Provide the (x, y) coordinate of the cell's center where the given text is located.  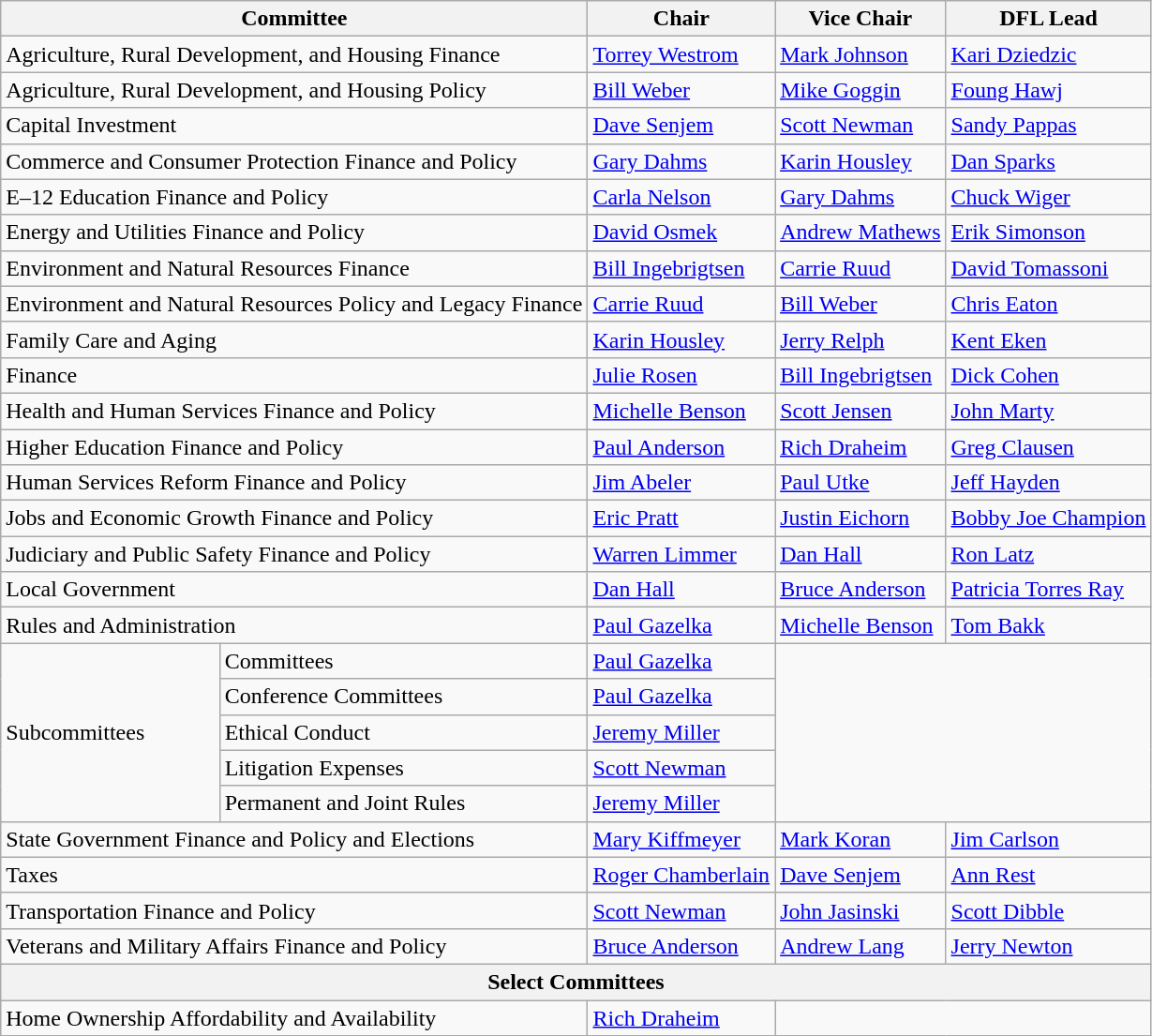
Human Services Reform Finance and Policy (294, 483)
Rules and Administration (294, 625)
Taxes (294, 875)
Conference Committees (403, 697)
Dick Cohen (1048, 375)
Erik Simonson (1048, 233)
Scott Jensen (860, 411)
Health and Human Services Finance and Policy (294, 411)
Bobby Joe Champion (1048, 518)
Higher Education Finance and Policy (294, 447)
Mark Johnson (860, 54)
Andrew Lang (860, 946)
John Jasinski (860, 910)
Litigation Expenses (403, 768)
Committee (294, 19)
Transportation Finance and Policy (294, 910)
DFL Lead (1048, 19)
Ethical Conduct (403, 732)
Jim Carlson (1048, 839)
Select Committees (576, 982)
Agriculture, Rural Development, and Housing Policy (294, 90)
Vice Chair (860, 19)
Permanent and Joint Rules (403, 803)
Environment and Natural Resources Policy and Legacy Finance (294, 304)
Mike Goggin (860, 90)
State Government Finance and Policy and Elections (294, 839)
Julie Rosen (681, 375)
Chuck Wiger (1048, 197)
Agriculture, Rural Development, and Housing Finance (294, 54)
Family Care and Aging (294, 339)
Chair (681, 19)
David Tomassoni (1048, 268)
David Osmek (681, 233)
Paul Anderson (681, 447)
Commerce and Consumer Protection Finance and Policy (294, 161)
Mary Kiffmeyer (681, 839)
Foung Hawj (1048, 90)
Mark Koran (860, 839)
E–12 Education Finance and Policy (294, 197)
Andrew Mathews (860, 233)
Capital Investment (294, 126)
Local Government (294, 590)
Jobs and Economic Growth Finance and Policy (294, 518)
Jeff Hayden (1048, 483)
Patricia Torres Ray (1048, 590)
Roger Chamberlain (681, 875)
Judiciary and Public Safety Finance and Policy (294, 554)
Environment and Natural Resources Finance (294, 268)
Chris Eaton (1048, 304)
Ann Rest (1048, 875)
Torrey Westrom (681, 54)
Subcommittees (111, 732)
Ron Latz (1048, 554)
Veterans and Military Affairs Finance and Policy (294, 946)
Warren Limmer (681, 554)
Greg Clausen (1048, 447)
Scott Dibble (1048, 910)
Jerry Relph (860, 339)
Finance (294, 375)
Eric Pratt (681, 518)
Kent Eken (1048, 339)
Home Ownership Affordability and Availability (294, 1017)
Dan Sparks (1048, 161)
John Marty (1048, 411)
Paul Utke (860, 483)
Sandy Pappas (1048, 126)
Justin Eichorn (860, 518)
Committees (403, 661)
Kari Dziedzic (1048, 54)
Jerry Newton (1048, 946)
Carla Nelson (681, 197)
Jim Abeler (681, 483)
Tom Bakk (1048, 625)
Energy and Utilities Finance and Policy (294, 233)
